Extract the [X, Y] coordinate from the center of the cell holding the provided text.  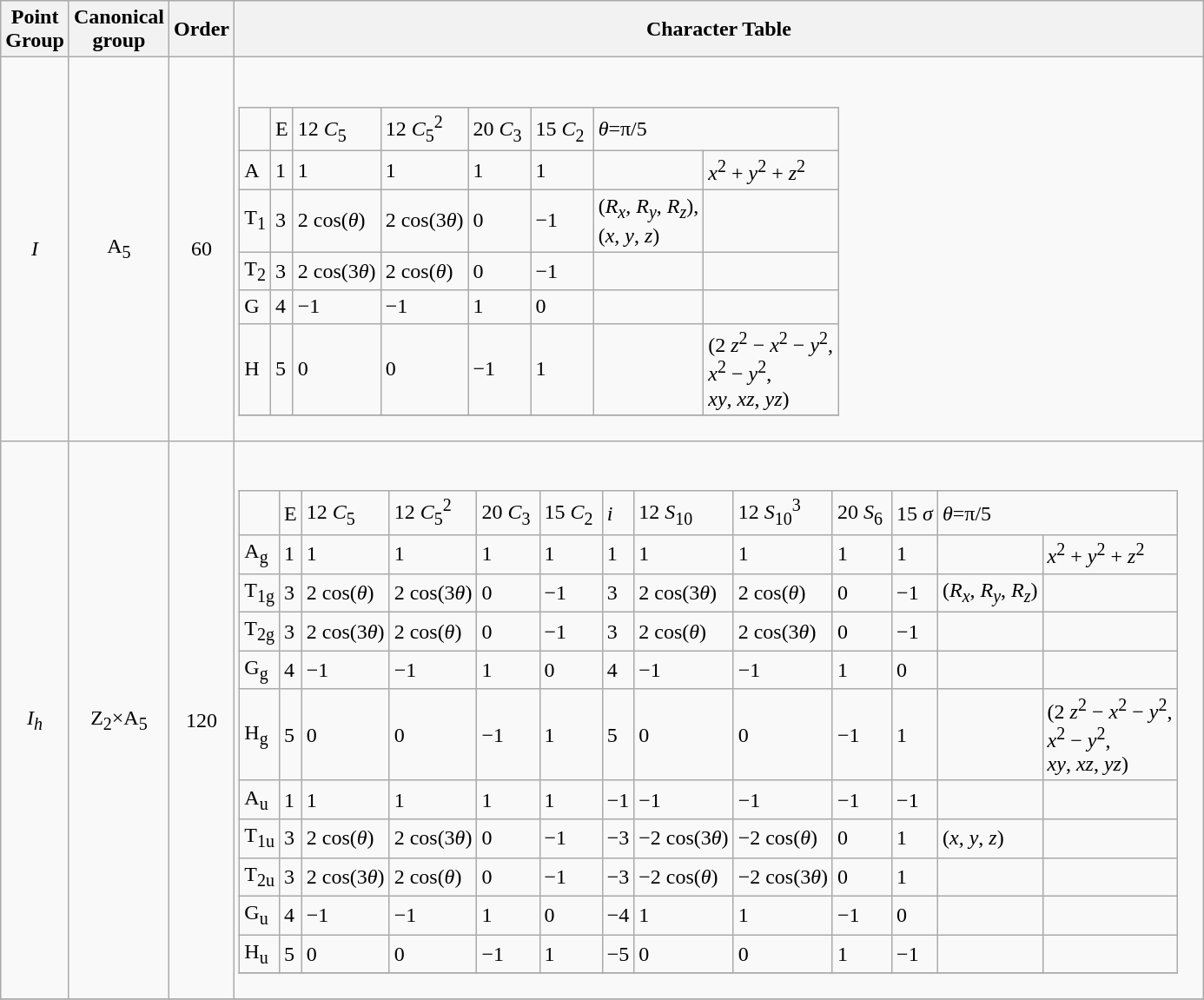
Ih [35, 721]
H [255, 368]
G [255, 307]
Au [260, 799]
120 [202, 721]
12 S10 [684, 513]
Z2×A5 [118, 721]
PointGroup [35, 30]
Hg [260, 735]
Gu [260, 915]
i [619, 513]
Ag [260, 554]
12 S103 [783, 513]
60 [202, 249]
(Rx, Ry, Rz) [990, 593]
Order [202, 30]
T2g [260, 632]
−4 [619, 915]
20 S6 [862, 513]
Character Table [719, 30]
T1g [260, 593]
15 σ [916, 513]
Gg [260, 670]
A [255, 170]
Canonicalgroup [118, 30]
T2 [255, 271]
I [35, 249]
(x, y, z) [990, 838]
A5 [118, 249]
−5 [619, 954]
T1 [255, 221]
T1u [260, 838]
T2u [260, 877]
(Rx, Ry, Rz),(x, y, z) [648, 221]
Hu [260, 954]
